Return the [x, y] coordinate for the center point of the cell that contains the specified text.  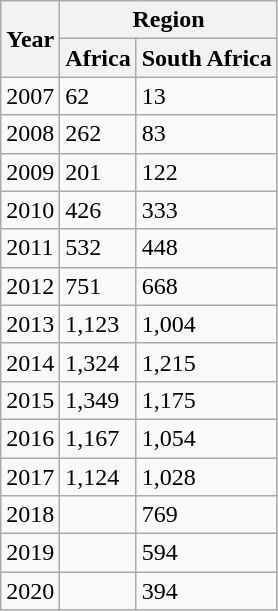
Year [30, 39]
2020 [30, 591]
83 [206, 134]
2017 [30, 477]
751 [98, 286]
62 [98, 96]
262 [98, 134]
426 [98, 210]
1,167 [98, 438]
2016 [30, 438]
2019 [30, 553]
1,175 [206, 400]
2010 [30, 210]
13 [206, 96]
2015 [30, 400]
2009 [30, 172]
1,004 [206, 324]
1,028 [206, 477]
122 [206, 172]
394 [206, 591]
1,324 [98, 362]
668 [206, 286]
Africa [98, 58]
2012 [30, 286]
1,054 [206, 438]
1,124 [98, 477]
2013 [30, 324]
2008 [30, 134]
333 [206, 210]
1,349 [98, 400]
532 [98, 248]
1,215 [206, 362]
1,123 [98, 324]
South Africa [206, 58]
2011 [30, 248]
2018 [30, 515]
201 [98, 172]
769 [206, 515]
Region [168, 20]
2014 [30, 362]
448 [206, 248]
594 [206, 553]
2007 [30, 96]
